Return the [x, y] coordinate for the center point of the cell that contains the specified text.  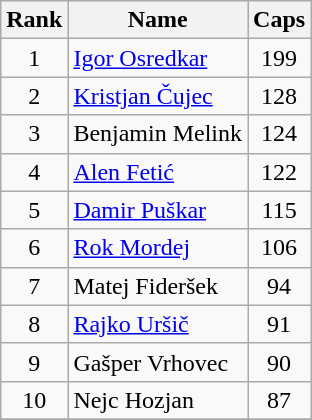
91 [280, 324]
1 [34, 58]
90 [280, 362]
Matej Fideršek [158, 286]
4 [34, 172]
87 [280, 400]
Caps [280, 20]
2 [34, 96]
94 [280, 286]
5 [34, 210]
124 [280, 134]
Alen Fetić [158, 172]
3 [34, 134]
9 [34, 362]
Nejc Hozjan [158, 400]
Gašper Vrhovec [158, 362]
122 [280, 172]
Rok Mordej [158, 248]
8 [34, 324]
Rajko Uršič [158, 324]
Name [158, 20]
106 [280, 248]
Igor Osredkar [158, 58]
10 [34, 400]
128 [280, 96]
Benjamin Melink [158, 134]
199 [280, 58]
Rank [34, 20]
Kristjan Čujec [158, 96]
7 [34, 286]
Damir Puškar [158, 210]
115 [280, 210]
6 [34, 248]
